For the text-containing cell, return its midpoint in (X, Y) coordinate format. 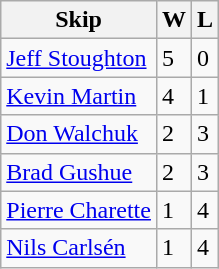
Skip (79, 20)
Pierre Charette (79, 210)
Brad Gushue (79, 172)
Jeff Stoughton (79, 58)
Kevin Martin (79, 96)
Don Walchuk (79, 134)
L (204, 20)
0 (204, 58)
Nils Carlsén (79, 248)
5 (174, 58)
W (174, 20)
